Search for the cell housing the specified text and yield its [X, Y] center coordinate. 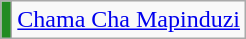
Chama Cha Mapinduzi [129, 20]
